Locate the cell with the specified text and output its (X, Y) center coordinate. 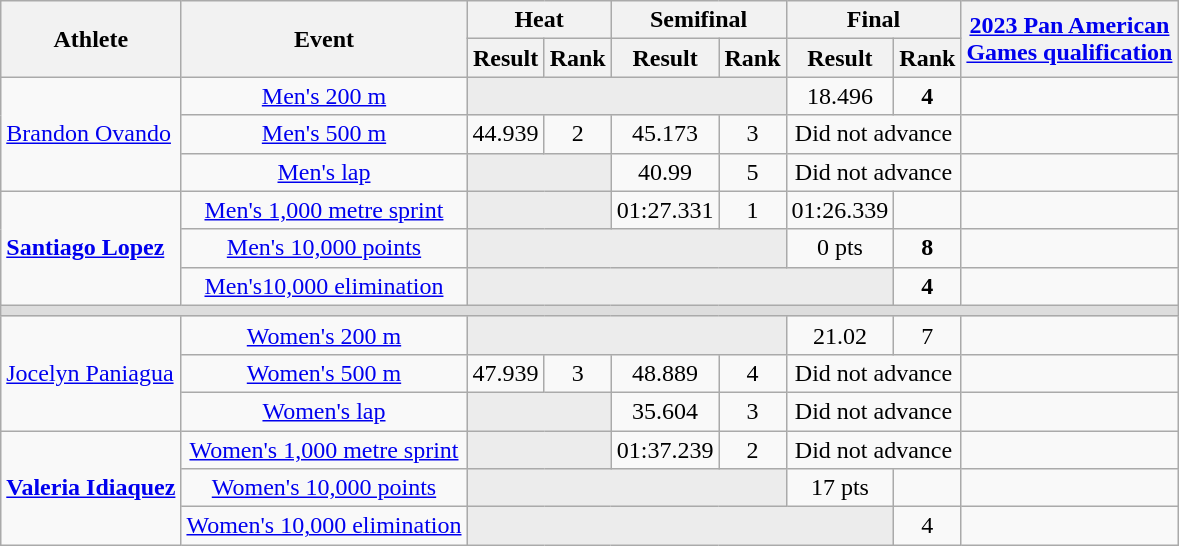
18.496 (840, 96)
Semifinal (698, 20)
Event (324, 39)
Valeria Idiaquez (91, 487)
48.889 (665, 373)
8 (928, 248)
Brandon Ovando (91, 134)
47.939 (506, 373)
Athlete (91, 39)
0 pts (840, 248)
01:26.339 (840, 210)
2023 Pan American Games qualification (1070, 39)
Women's 10,000 elimination (324, 526)
44.939 (506, 134)
Men's 1,000 metre sprint (324, 210)
Women's 10,000 points (324, 488)
17 pts (840, 488)
Final (874, 20)
Men's lap (324, 172)
7 (928, 335)
Men's 200 m (324, 96)
Women's 200 m (324, 335)
45.173 (665, 134)
Women's 1,000 metre sprint (324, 449)
01:27.331 (665, 210)
Men's 500 m (324, 134)
Jocelyn Paniagua (91, 373)
Men's 10,000 points (324, 248)
01:37.239 (665, 449)
Heat (539, 20)
Santiago Lopez (91, 248)
Men's10,000 elimination (324, 286)
35.604 (665, 411)
21.02 (840, 335)
1 (752, 210)
40.99 (665, 172)
Women's lap (324, 411)
5 (752, 172)
Women's 500 m (324, 373)
